Locate the cell with the specified text and output its [X, Y] center coordinate. 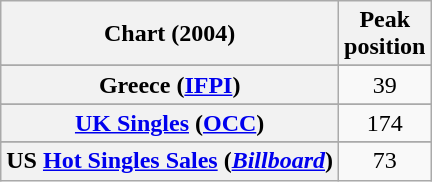
Peakposition [385, 34]
73 [385, 161]
174 [385, 123]
US Hot Singles Sales (Billboard) [170, 161]
Greece (IFPI) [170, 85]
UK Singles (OCC) [170, 123]
39 [385, 85]
Chart (2004) [170, 34]
